Provide the [X, Y] coordinate of the cell's center where the given text is located.  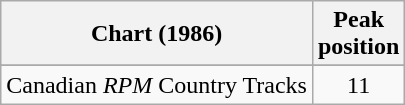
11 [358, 85]
Chart (1986) [157, 34]
Canadian RPM Country Tracks [157, 85]
Peakposition [358, 34]
